For the text-containing cell, return its midpoint in (X, Y) coordinate format. 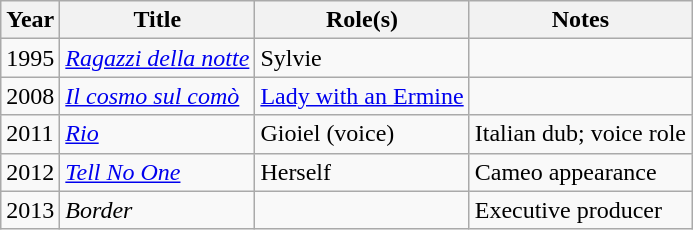
Border (158, 210)
2013 (30, 210)
Role(s) (362, 20)
Ragazzi della notte (158, 58)
Italian dub; voice role (580, 134)
2012 (30, 172)
Tell No One (158, 172)
Herself (362, 172)
Notes (580, 20)
2011 (30, 134)
1995 (30, 58)
Sylvie (362, 58)
2008 (30, 96)
Executive producer (580, 210)
Title (158, 20)
Gioiel (voice) (362, 134)
Il cosmo sul comò (158, 96)
Year (30, 20)
Lady with an Ermine (362, 96)
Rio (158, 134)
Cameo appearance (580, 172)
